Return the (x, y) coordinate for the center point of the cell that contains the specified text.  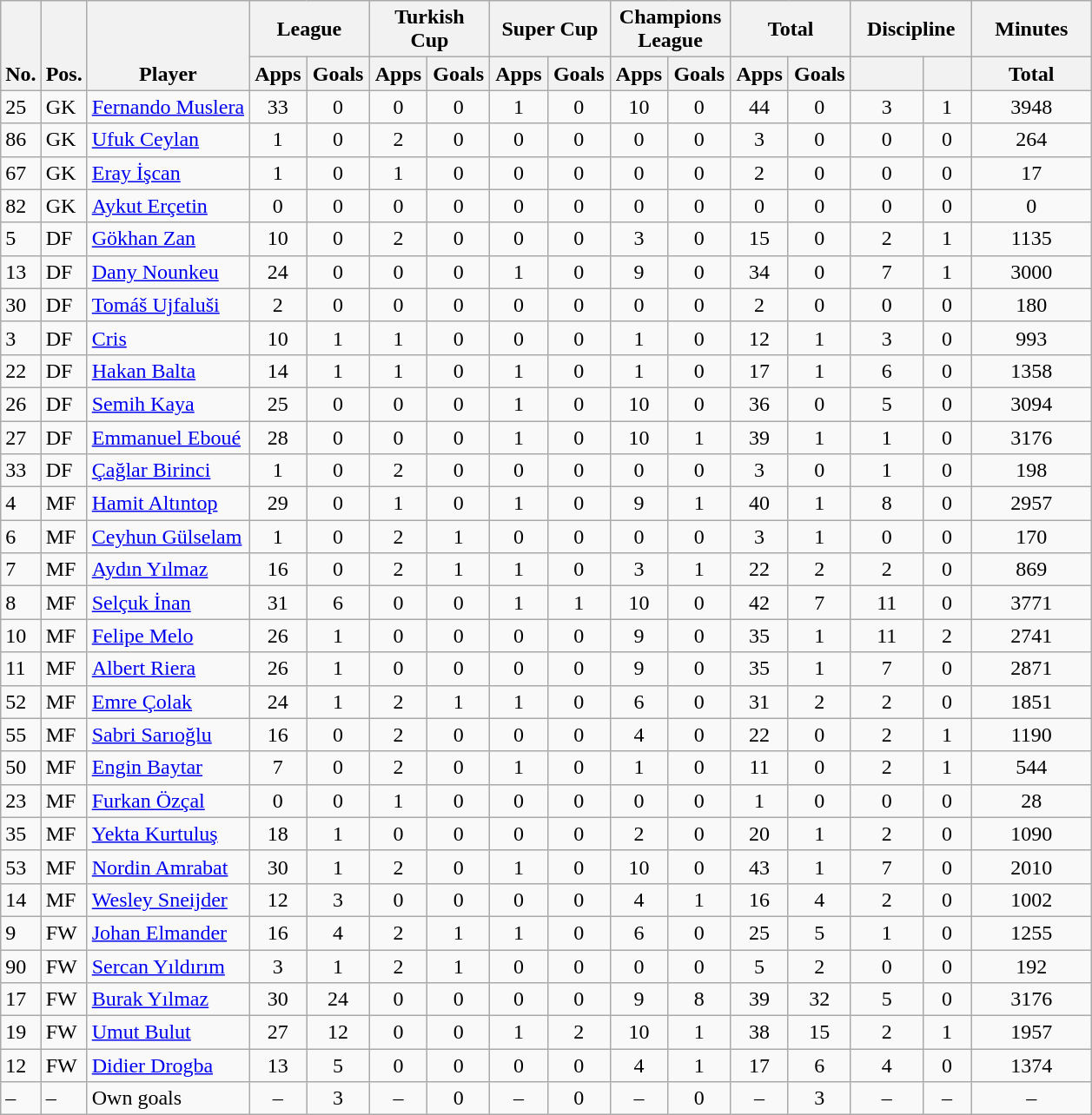
993 (1032, 338)
38 (759, 1033)
44 (759, 107)
Ufuk Ceylan (168, 140)
1957 (1032, 1033)
Furkan Özçal (168, 801)
192 (1032, 967)
Umut Bulut (168, 1033)
53 (21, 867)
19 (21, 1033)
Johan Elmander (168, 933)
Minutes (1032, 30)
Didier Drogba (168, 1066)
Hamit Altıntop (168, 504)
1255 (1032, 933)
20 (759, 834)
2957 (1032, 504)
67 (21, 173)
Player (168, 45)
3771 (1032, 603)
Ceyhun Gülselam (168, 537)
Sercan Yıldırım (168, 967)
198 (1032, 471)
Albert Riera (168, 669)
Emmanuel Eboué (168, 437)
1851 (1032, 702)
Super Cup (551, 30)
Nordin Amrabat (168, 867)
Aydın Yılmaz (168, 570)
Discipline (910, 30)
1190 (1032, 735)
55 (21, 735)
23 (21, 801)
264 (1032, 140)
Semih Kaya (168, 404)
Fernando Muslera (168, 107)
League (309, 30)
18 (278, 834)
Wesley Sneijder (168, 900)
Sabri Sarıoğlu (168, 735)
1358 (1032, 371)
29 (278, 504)
No. (21, 45)
90 (21, 967)
Selçuk İnan (168, 603)
Hakan Balta (168, 371)
Emre Çolak (168, 702)
32 (819, 1000)
Dany Nounkeu (168, 272)
Felipe Melo (168, 636)
Cris (168, 338)
Aykut Erçetin (168, 206)
180 (1032, 305)
Yekta Kurtuluş (168, 834)
2741 (1032, 636)
Engin Baytar (168, 768)
2871 (1032, 669)
Own goals (168, 1099)
1002 (1032, 900)
42 (759, 603)
1374 (1032, 1066)
Çağlar Birinci (168, 471)
Pos. (64, 45)
869 (1032, 570)
1090 (1032, 834)
36 (759, 404)
52 (21, 702)
40 (759, 504)
43 (759, 867)
50 (21, 768)
86 (21, 140)
Turkish Cup (429, 30)
3948 (1032, 107)
Gökhan Zan (168, 239)
1135 (1032, 239)
3094 (1032, 404)
Burak Yılmaz (168, 1000)
Tomáš Ujfaluši (168, 305)
170 (1032, 537)
2010 (1032, 867)
34 (759, 272)
Champions League (671, 30)
Eray İşcan (168, 173)
544 (1032, 768)
82 (21, 206)
3000 (1032, 272)
